Search for the cell housing the specified text and yield its (x, y) center coordinate. 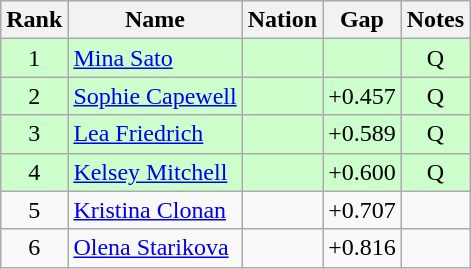
+0.457 (362, 96)
4 (34, 172)
6 (34, 248)
2 (34, 96)
Name (155, 20)
+0.600 (362, 172)
Nation (282, 20)
Olena Starikova (155, 248)
1 (34, 58)
Mina Sato (155, 58)
+0.816 (362, 248)
3 (34, 134)
Rank (34, 20)
5 (34, 210)
Lea Friedrich (155, 134)
Kristina Clonan (155, 210)
Gap (362, 20)
Sophie Capewell (155, 96)
Notes (435, 20)
+0.589 (362, 134)
Kelsey Mitchell (155, 172)
+0.707 (362, 210)
